Scan for the cell matching the given text and deliver its (X, Y) coordinate at center. 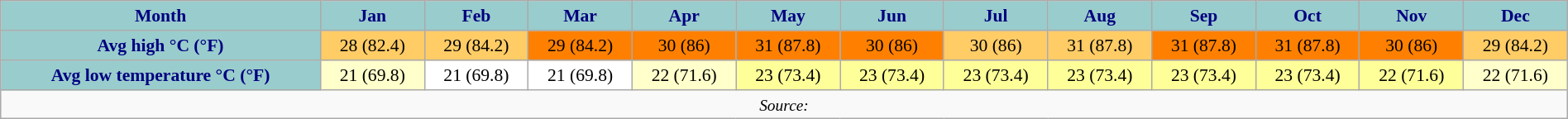
Oct (1307, 16)
Source: (784, 104)
Mar (581, 16)
Sep (1204, 16)
Apr (684, 16)
Jul (996, 16)
Nov (1412, 16)
Dec (1516, 16)
Feb (476, 16)
Month (160, 16)
Jun (892, 16)
May (788, 16)
Jan (372, 16)
Avg high °C (°F) (160, 45)
28 (82.4) (372, 45)
Avg low temperature °C (°F) (160, 75)
Aug (1100, 16)
